Locate the cell with the specified text and output its [X, Y] center coordinate. 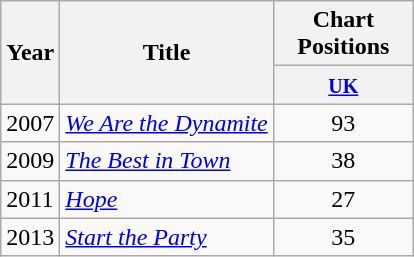
Title [166, 52]
93 [343, 123]
UK [343, 85]
2009 [30, 161]
2013 [30, 237]
Chart Positions [343, 34]
Hope [166, 199]
2011 [30, 199]
We Are the Dynamite [166, 123]
Year [30, 52]
Start the Party [166, 237]
35 [343, 237]
38 [343, 161]
The Best in Town [166, 161]
2007 [30, 123]
27 [343, 199]
